Provide the [X, Y] coordinate of the cell's center where the given text is located.  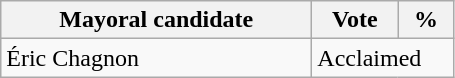
Acclaimed [383, 58]
Vote [355, 20]
% [426, 20]
Mayoral candidate [156, 20]
Éric Chagnon [156, 58]
